Capture the cell that displays the provided text and extract its [X, Y] central coordinate. 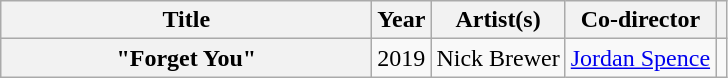
Co-director [640, 20]
Artist(s) [498, 20]
Year [402, 20]
"Forget You" [186, 58]
2019 [402, 58]
Nick Brewer [498, 58]
Title [186, 20]
Jordan Spence [640, 58]
